Pinpoint the cell where the given text exists, returning its (x, y) midpoint coordinate. 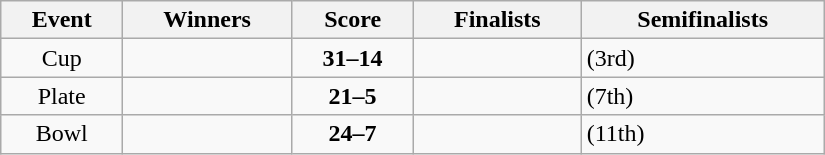
(3rd) (702, 58)
Bowl (62, 134)
24–7 (353, 134)
21–5 (353, 96)
(11th) (702, 134)
Winners (208, 20)
Score (353, 20)
Plate (62, 96)
Finalists (498, 20)
(7th) (702, 96)
31–14 (353, 58)
Event (62, 20)
Semifinalists (702, 20)
Cup (62, 58)
